Find where the given text appears and provide that cell's center as (X, Y) coordinate. 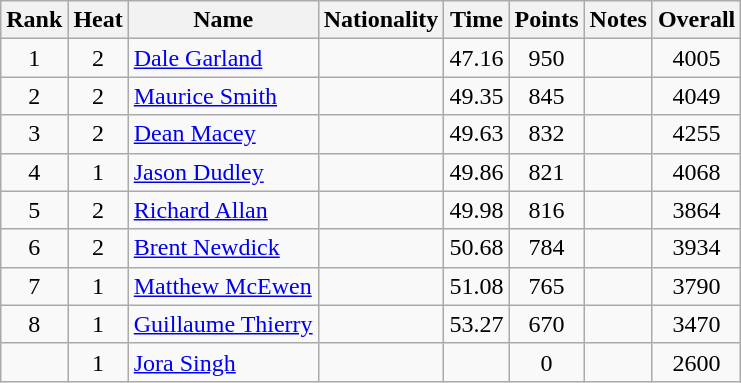
4 (34, 172)
Overall (696, 20)
49.86 (476, 172)
Dale Garland (223, 58)
Nationality (381, 20)
4068 (696, 172)
Time (476, 20)
3790 (696, 286)
Rank (34, 20)
Maurice Smith (223, 96)
Brent Newdick (223, 248)
3 (34, 134)
816 (546, 210)
Richard Allan (223, 210)
950 (546, 58)
832 (546, 134)
2600 (696, 362)
0 (546, 362)
53.27 (476, 324)
3470 (696, 324)
670 (546, 324)
49.63 (476, 134)
4255 (696, 134)
5 (34, 210)
Heat (98, 20)
47.16 (476, 58)
8 (34, 324)
Jora Singh (223, 362)
50.68 (476, 248)
Guillaume Thierry (223, 324)
3864 (696, 210)
Name (223, 20)
784 (546, 248)
4049 (696, 96)
49.98 (476, 210)
Points (546, 20)
7 (34, 286)
Jason Dudley (223, 172)
4005 (696, 58)
51.08 (476, 286)
3934 (696, 248)
Dean Macey (223, 134)
765 (546, 286)
49.35 (476, 96)
821 (546, 172)
Notes (618, 20)
6 (34, 248)
Matthew McEwen (223, 286)
845 (546, 96)
